Search for the cell housing the specified text and yield its [X, Y] center coordinate. 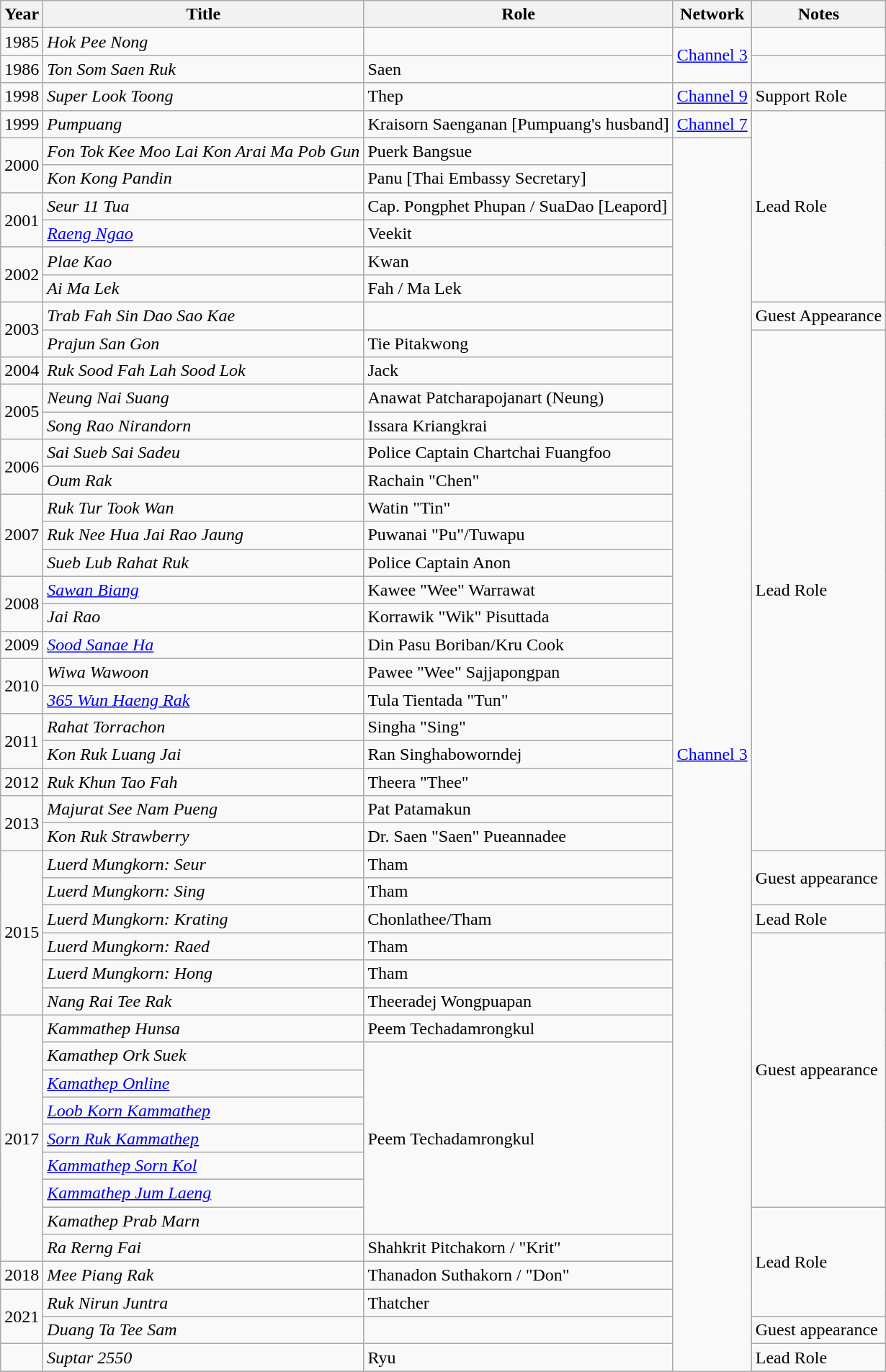
Ruk Tur Took Wan [203, 508]
Luerd Mungkorn: Raed [203, 946]
Anawat Patcharapojanart (Neung) [519, 398]
Cap. Pongphet Phupan / SuaDao [Leapord] [519, 206]
2015 [22, 933]
Thep [519, 97]
Ra Rerng Fai [203, 1248]
Kraisorn Saenganan [Pumpuang's husband] [519, 124]
Super Look Toong [203, 97]
Chonlathee/Tham [519, 919]
Wiwa Wawoon [203, 672]
Sueb Lub Rahat Ruk [203, 562]
Veekit [519, 233]
Kawee "Wee" Warrawat [519, 590]
Theera "Thee" [519, 781]
Jack [519, 371]
Korrawik "Wik" Pisuttada [519, 617]
Kamathep Online [203, 1083]
Thatcher [519, 1303]
Title [203, 14]
2005 [22, 412]
Dr. Saen "Saen" Pueannadee [519, 837]
Luerd Mungkorn: Hong [203, 974]
Issara Kriangkrai [519, 426]
2006 [22, 467]
Kon Ruk Strawberry [203, 837]
Tula Tientada "Tun" [519, 699]
Loob Korn Kammathep [203, 1111]
Police Captain Chartchai Fuangfoo [519, 453]
2021 [22, 1317]
Puerk Bangsue [519, 151]
Ruk Nirun Juntra [203, 1303]
Sorn Ruk Kammathep [203, 1138]
Panu [Thai Embassy Secretary] [519, 179]
Police Captain Anon [519, 562]
Duang Ta Tee Sam [203, 1330]
1985 [22, 42]
Kamathep Ork Suek [203, 1056]
Tie Pitakwong [519, 344]
2002 [22, 274]
2009 [22, 645]
Luerd Mungkorn: Seur [203, 864]
Theeradej Wongpuapan [519, 1001]
Year [22, 14]
Ruk Nee Hua Jai Rao Jaung [203, 535]
Guest Appearance [818, 315]
Nang Rai Tee Rak [203, 1001]
Oum Rak [203, 480]
Kammathep Jum Laeng [203, 1193]
Mee Piang Rak [203, 1275]
Kammathep Sorn Kol [203, 1165]
Seur 11 Tua [203, 206]
Neung Nai Suang [203, 398]
2017 [22, 1138]
Kon Ruk Luang Jai [203, 754]
Channel 9 [712, 97]
Puwanai "Pu"/Tuwapu [519, 535]
Kon Kong Pandin [203, 179]
Thanadon Suthakorn / "Don" [519, 1275]
Luerd Mungkorn: Krating [203, 919]
Pawee "Wee" Sajjapongpan [519, 672]
Pumpuang [203, 124]
Plae Kao [203, 261]
Support Role [818, 97]
2008 [22, 604]
Notes [818, 14]
Kamathep Prab Marn [203, 1221]
Ryu [519, 1358]
Prajun San Gon [203, 344]
Rahat Torrachon [203, 727]
Sood Sanae Ha [203, 645]
Ruk Khun Tao Fah [203, 781]
2013 [22, 823]
Luerd Mungkorn: Sing [203, 892]
2004 [22, 371]
Saen [519, 69]
Singha "Sing" [519, 727]
Role [519, 14]
2000 [22, 165]
Ai Ma Lek [203, 288]
Song Rao Nirandorn [203, 426]
365 Wun Haeng Rak [203, 699]
Sawan Biang [203, 590]
Suptar 2550 [203, 1358]
Rachain "Chen" [519, 480]
Raeng Ngao [203, 233]
Majurat See Nam Pueng [203, 810]
Trab Fah Sin Dao Sao Kae [203, 315]
Jai Rao [203, 617]
Ruk Sood Fah Lah Sood Lok [203, 371]
2012 [22, 781]
Hok Pee Nong [203, 42]
Sai Sueb Sai Sadeu [203, 453]
2001 [22, 220]
2007 [22, 535]
Channel 7 [712, 124]
2018 [22, 1275]
Network [712, 14]
Fon Tok Kee Moo Lai Kon Arai Ma Pob Gun [203, 151]
Ton Som Saen Ruk [203, 69]
2011 [22, 740]
Din Pasu Boriban/Kru Cook [519, 645]
Pat Patamakun [519, 810]
2003 [22, 329]
1999 [22, 124]
1986 [22, 69]
Watin "Tin" [519, 508]
Ran Singhaboworndej [519, 754]
2010 [22, 686]
Kwan [519, 261]
1998 [22, 97]
Kammathep Hunsa [203, 1028]
Fah / Ma Lek [519, 288]
Shahkrit Pitchakorn / "Krit" [519, 1248]
